Return the [x, y] coordinate for the center point of the cell that contains the specified text.  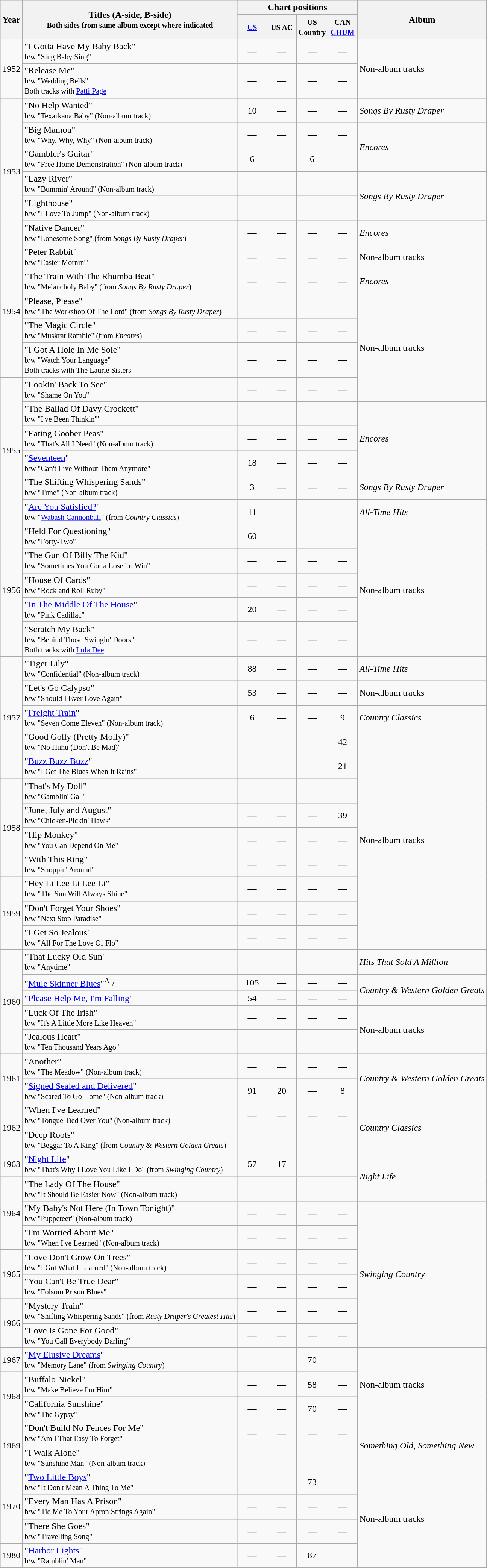
"Please Help Me, I'm Falling" [130, 998]
"Mystery Train"b/w "Shifting Whispering Sands" (from Rusty Draper's Greatest Hits) [130, 1311]
17 [282, 1164]
"Love Don't Grow On Trees"b/w "I Got What I Learned" (Non-album track) [130, 1262]
Something Old, Something New [422, 1445]
54 [252, 998]
"I Get So Jealous"b/w "All For The Love Of Flo" [130, 937]
US [252, 27]
"Harbor Lights"b/w "Ramblin' Man" [130, 1555]
"Jealous Heart"b/w "Ten Thousand Years Ago" [130, 1042]
87 [312, 1555]
"You Can't Be True Dear"b/w "Folsom Prison Blues" [130, 1286]
1965 [11, 1274]
1952 [11, 68]
US Country [312, 27]
53 [252, 693]
1962 [11, 1128]
"Lazy River"b/w "Bummin' Around" (Non-album track) [130, 183]
"Release Me"b/w "Wedding Bells"Both tracks with Patti Page [130, 81]
1957 [11, 717]
3 [252, 487]
"House Of Cards"b/w "Rock and Roll Ruby" [130, 585]
"Big Mamou"b/w "Why, Why, Why" (Non-album track) [130, 135]
"With This Ring"b/w "Shoppin' Around" [130, 864]
Year [11, 20]
"Native Dancer"b/w "Lonesome Song" (from Songs By Rusty Draper) [130, 232]
"Scratch My Back"b/w "Behind Those Swingin' Doors"Both tracks with Lola Dee [130, 639]
Titles (A-side, B-side)Both sides from same album except where indicated [130, 20]
"Two Little Boys"b/w "It Don't Mean A Thing To Me" [130, 1482]
Swinging Country [422, 1274]
57 [252, 1164]
"Held For Questioning"b/w "Forty-Two" [130, 536]
88 [252, 668]
1980 [11, 1555]
"That Lucky Old Sun"b/w "Anytime" [130, 962]
"In The Middle Of The House"b/w "Pink Cadillac" [130, 610]
60 [252, 536]
"The Magic Circle"b/w "Muskrat Ramble" (from Encores) [130, 331]
"When I've Learned"b/w "Tongue Tied Over You" (Non-album track) [130, 1115]
1964 [11, 1213]
"Are You Satisfied?"b/w "Wabash Cannonball" (from Country Classics) [130, 512]
11 [252, 512]
"Buzz Buzz Buzz"b/w "I Get The Blues When It Rains" [130, 767]
1963 [11, 1164]
1955 [11, 451]
"That's My Doll"b/w "Gamblin' Gal" [130, 791]
"My Baby's Not Here (In Town Tonight)"b/w "Puppeteer" (Non-album track) [130, 1213]
"I Gotta Have My Baby Back"b/w "Sing Baby Sing" [130, 51]
1953 [11, 171]
"Lighthouse"b/w "I Love To Jump" (Non-album track) [130, 208]
105 [252, 982]
Night Life [422, 1176]
"Eating Goober Peas"b/w "That's All I Need" (Non-album track) [130, 438]
CAN CHUM [343, 27]
1970 [11, 1506]
"Seventeen"b/w "Can't Live Without Them Anymore" [130, 463]
"No Help Wanted"b/w "Texarkana Baby" (Non-album track) [130, 110]
1959 [11, 913]
1966 [11, 1323]
"California Sunshine"b/w "The Gypsy" [130, 1409]
42 [343, 742]
Album [422, 20]
8 [343, 1091]
"Freight Train"b/w "Seven Come Eleven" (Non-album track) [130, 717]
"Gambler's Guitar"b/w "Free Home Demonstration" (Non-album track) [130, 159]
91 [252, 1091]
"There She Goes"b/w "Travelling Song" [130, 1531]
"I Walk Alone"b/w "Sunshine Man" (Non-album track) [130, 1458]
"The Gun Of Billy The Kid"b/w "Sometimes You Gotta Lose To Win" [130, 561]
9 [343, 717]
1954 [11, 311]
1958 [11, 828]
"Buffalo Nickel"b/w "Make Believe I'm Him" [130, 1385]
"Lookin' Back To See"b/w "Shame On You" [130, 389]
"I Got A Hole In Me Sole"b/w "Watch Your Language"Both tracks with The Laurie Sisters [130, 360]
1956 [11, 590]
"Tiger Lily"b/w "Confidential" (Non-album track) [130, 668]
21 [343, 767]
Hits That Sold A Million [422, 962]
"June, July and August"b/w "Chicken-Pickin' Hawk" [130, 816]
18 [252, 463]
"Night Life"b/w "That's Why I Love You Like I Do" (from Swinging Country) [130, 1164]
1960 [11, 1002]
"Deep Roots"b/w "Beggar To A King" (from Country & Western Golden Greats) [130, 1140]
"My Elusive Dreams"b/w "Memory Lane" (from Swinging Country) [130, 1360]
"Hey Li Lee Li Lee Li"b/w "The Sun Will Always Shine" [130, 888]
"Please, Please"b/w "The Workshop Of The Lord" (from Songs By Rusty Draper) [130, 306]
"Luck Of The Irish"b/w "It's A Little More Like Heaven" [130, 1018]
73 [312, 1482]
1969 [11, 1445]
US AC [282, 27]
"Signed Sealed and Delivered"b/w "Scared To Go Home" (Non-album track) [130, 1091]
Chart positions [297, 8]
"The Train With The Rhumba Beat"b/w "Melancholy Baby" (from Songs By Rusty Draper) [130, 281]
"Good Golly (Pretty Molly)"b/w "No Huhu (Don't Be Mad)" [130, 742]
"I'm Worried About Me"b/w "When I've Learned" (Non-album track) [130, 1237]
"Peter Rabbit"b/w "Easter Mornin'" [130, 257]
10 [252, 110]
"Every Man Has A Prison"b/w "Tie Me To Your Apron Strings Again" [130, 1506]
1968 [11, 1397]
1961 [11, 1079]
58 [312, 1385]
"Hip Monkey"b/w "You Can Depend On Me" [130, 840]
"Let's Go Calypso"b/w "Should I Ever Love Again" [130, 693]
"The Lady Of The House"b/w "It Should Be Easier Now" (Non-album track) [130, 1188]
"Don't Build No Fences For Me"b/w "Am I That Easy To Forget" [130, 1433]
"The Shifting Whispering Sands"b/w "Time" (Non-album track) [130, 487]
"Another"b/w "The Meadow" (Non-album track) [130, 1067]
"The Ballad Of Davy Crockett"b/w "I've Been Thinkin'" [130, 414]
1967 [11, 1360]
39 [343, 816]
"Don't Forget Your Shoes"b/w "Next Stop Paradise" [130, 913]
"Love Is Gone For Good"b/w "You Call Everybody Darling" [130, 1336]
"Mule Skinner Blues"A / [130, 982]
